For the text-containing cell, return its midpoint in (X, Y) coordinate format. 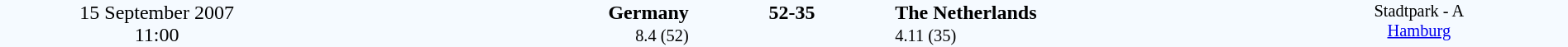
4.11 (35) (1082, 36)
8.4 (52) (501, 36)
Germany (501, 12)
15 September 200711:00 (157, 23)
The Netherlands (1082, 12)
52-35 (791, 12)
Stadtpark - A Hamburg (1419, 23)
